Locate the cell with the specified text and output its (x, y) center coordinate. 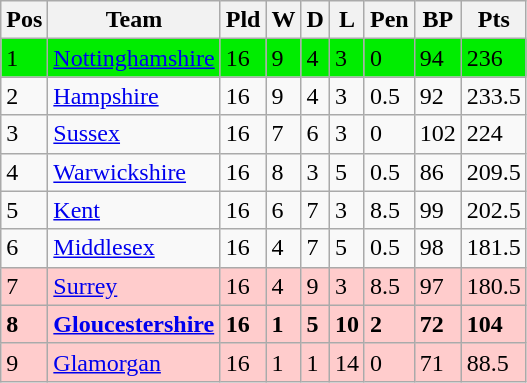
Surrey (134, 286)
99 (438, 210)
Gloucestershire (134, 324)
224 (494, 134)
Kent (134, 210)
181.5 (494, 248)
97 (438, 286)
D (315, 20)
72 (438, 324)
Team (134, 20)
92 (438, 96)
Middlesex (134, 248)
BP (438, 20)
98 (438, 248)
10 (346, 324)
14 (346, 362)
Pen (389, 20)
236 (494, 58)
180.5 (494, 286)
233.5 (494, 96)
Pts (494, 20)
102 (438, 134)
94 (438, 58)
Hampshire (134, 96)
Pld (243, 20)
Pos (24, 20)
209.5 (494, 172)
71 (438, 362)
Nottinghamshire (134, 58)
88.5 (494, 362)
202.5 (494, 210)
104 (494, 324)
Glamorgan (134, 362)
L (346, 20)
W (284, 20)
86 (438, 172)
Warwickshire (134, 172)
Sussex (134, 134)
